Pinpoint the cell where the given text exists, returning its (X, Y) midpoint coordinate. 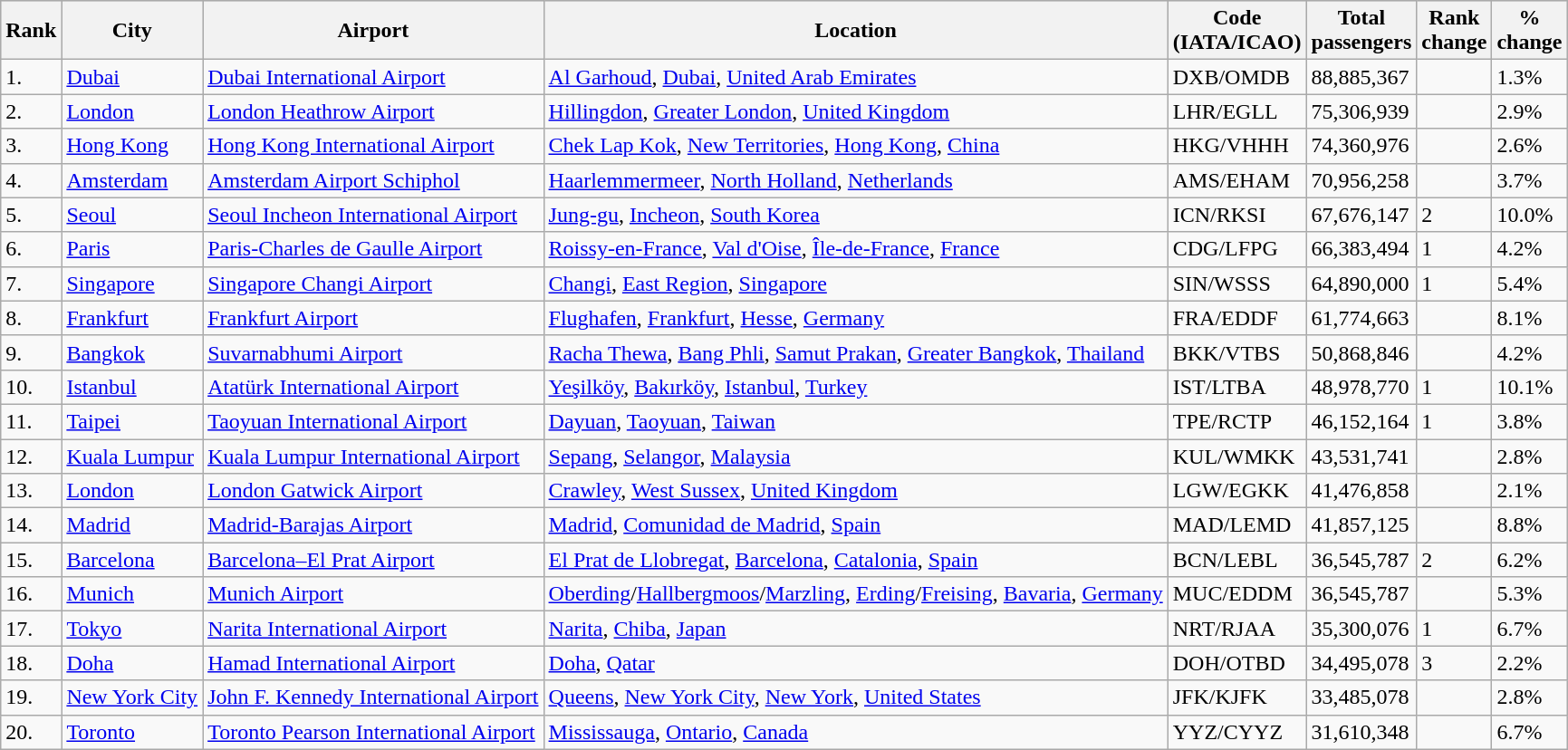
2.2% (1529, 663)
6. (31, 249)
43,531,741 (1361, 456)
Hamad International Airport (373, 663)
DOH/OTBD (1237, 663)
MUC/EDDM (1237, 594)
17. (31, 629)
Yeşilköy, Bakırköy, Istanbul, Turkey (855, 387)
BCN/LEBL (1237, 560)
Mississauga, Ontario, Canada (855, 732)
3.8% (1529, 421)
6.2% (1529, 560)
12. (31, 456)
Suvarnabhumi Airport (373, 352)
75,306,939 (1361, 111)
11. (31, 421)
Doha, Qatar (855, 663)
8. (31, 318)
DXB/OMDB (1237, 77)
3.7% (1529, 180)
JFK/KJFK (1237, 697)
TPE/RCTP (1237, 421)
El Prat de Llobregat, Barcelona, Catalonia, Spain (855, 560)
Oberding/Hallbergmoos/Marzling, Erding/Freising, Bavaria, Germany (855, 594)
Dayuan, Taoyuan, Taiwan (855, 421)
Atatürk International Airport (373, 387)
Taipei (132, 421)
Code(IATA/ICAO) (1237, 31)
41,857,125 (1361, 525)
8.8% (1529, 525)
46,152,164 (1361, 421)
88,885,367 (1361, 77)
London Gatwick Airport (373, 491)
LGW/EGKK (1237, 491)
4. (31, 180)
Seoul (132, 215)
Haarlemmermeer, North Holland, Netherlands (855, 180)
Queens, New York City, New York, United States (855, 697)
Narita, Chiba, Japan (855, 629)
5. (31, 215)
67,676,147 (1361, 215)
Toronto Pearson International Airport (373, 732)
Munich (132, 594)
NRT/RJAA (1237, 629)
Istanbul (132, 387)
Frankfurt (132, 318)
Al Garhoud, Dubai, United Arab Emirates (855, 77)
Singapore Changi Airport (373, 284)
Paris-Charles de Gaulle Airport (373, 249)
SIN/WSSS (1237, 284)
Doha (132, 663)
74,360,976 (1361, 146)
KUL/WMKK (1237, 456)
Kuala Lumpur (132, 456)
5.3% (1529, 594)
7. (31, 284)
Munich Airport (373, 594)
2.1% (1529, 491)
31,610,348 (1361, 732)
Madrid, Comunidad de Madrid, Spain (855, 525)
Dubai (132, 77)
Rank (31, 31)
Barcelona (132, 560)
Kuala Lumpur International Airport (373, 456)
Dubai International Airport (373, 77)
Madrid-Barajas Airport (373, 525)
Frankfurt Airport (373, 318)
10. (31, 387)
Sepang, Selangor, Malaysia (855, 456)
Barcelona–El Prat Airport (373, 560)
10.1% (1529, 387)
HKG/VHHH (1237, 146)
8.1% (1529, 318)
City (132, 31)
Flughafen, Frankfurt, Hesse, Germany (855, 318)
Jung-gu, Incheon, South Korea (855, 215)
Paris (132, 249)
Seoul Incheon International Airport (373, 215)
35,300,076 (1361, 629)
2.6% (1529, 146)
Airport (373, 31)
London Heathrow Airport (373, 111)
1. (31, 77)
Crawley, West Sussex, United Kingdom (855, 491)
Chek Lap Kok, New Territories, Hong Kong, China (855, 146)
ICN/RKSI (1237, 215)
Hillingdon, Greater London, United Kingdom (855, 111)
Taoyuan International Airport (373, 421)
Roissy-en-France, Val d'Oise, Île-de-France, France (855, 249)
Hong Kong (132, 146)
70,956,258 (1361, 180)
2. (31, 111)
New York City (132, 697)
20. (31, 732)
34,495,078 (1361, 663)
66,383,494 (1361, 249)
3 (1455, 663)
Totalpassengers (1361, 31)
Bangkok (132, 352)
19. (31, 697)
AMS/EHAM (1237, 180)
MAD/LEMD (1237, 525)
18. (31, 663)
5.4% (1529, 284)
LHR/EGLL (1237, 111)
41,476,858 (1361, 491)
48,978,770 (1361, 387)
14. (31, 525)
13. (31, 491)
BKK/VTBS (1237, 352)
64,890,000 (1361, 284)
Tokyo (132, 629)
Amsterdam (132, 180)
9. (31, 352)
Madrid (132, 525)
FRA/EDDF (1237, 318)
Hong Kong International Airport (373, 146)
15. (31, 560)
33,485,078 (1361, 697)
1.3% (1529, 77)
YYZ/CYYZ (1237, 732)
Amsterdam Airport Schiphol (373, 180)
Changi, East Region, Singapore (855, 284)
Singapore (132, 284)
CDG/LFPG (1237, 249)
%change (1529, 31)
Location (855, 31)
50,868,846 (1361, 352)
Narita International Airport (373, 629)
Racha Thewa, Bang Phli, Samut Prakan, Greater Bangkok, Thailand (855, 352)
John F. Kennedy International Airport (373, 697)
IST/LTBA (1237, 387)
10.0% (1529, 215)
Rankchange (1455, 31)
16. (31, 594)
Toronto (132, 732)
2.9% (1529, 111)
3. (31, 146)
61,774,663 (1361, 318)
